Capture the cell that displays the provided text and extract its (x, y) central coordinate. 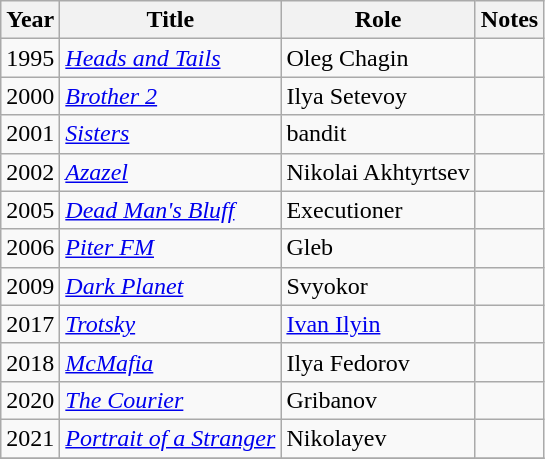
Portrait of a Stranger (170, 438)
Role (378, 20)
Nikolai Akhtyrtsev (378, 172)
The Courier (170, 400)
Sisters (170, 134)
Title (170, 20)
Dark Planet (170, 286)
Oleg Chagin (378, 58)
McMafia (170, 362)
Executioner (378, 210)
2005 (30, 210)
Gleb (378, 248)
2021 (30, 438)
1995 (30, 58)
Brother 2 (170, 96)
Ivan Ilyin (378, 324)
2002 (30, 172)
2009 (30, 286)
Svyokor (378, 286)
Piter FM (170, 248)
Year (30, 20)
Gribanov (378, 400)
Ilya Setevoy (378, 96)
bandit (378, 134)
Dead Man's Bluff (170, 210)
Ilya Fedorov (378, 362)
2000 (30, 96)
Notes (509, 20)
Heads and Tails (170, 58)
2020 (30, 400)
Azazel (170, 172)
Trotsky (170, 324)
2006 (30, 248)
2001 (30, 134)
Nikolayev (378, 438)
2017 (30, 324)
2018 (30, 362)
